Provide the [X, Y] coordinate of the cell's center where the given text is located.  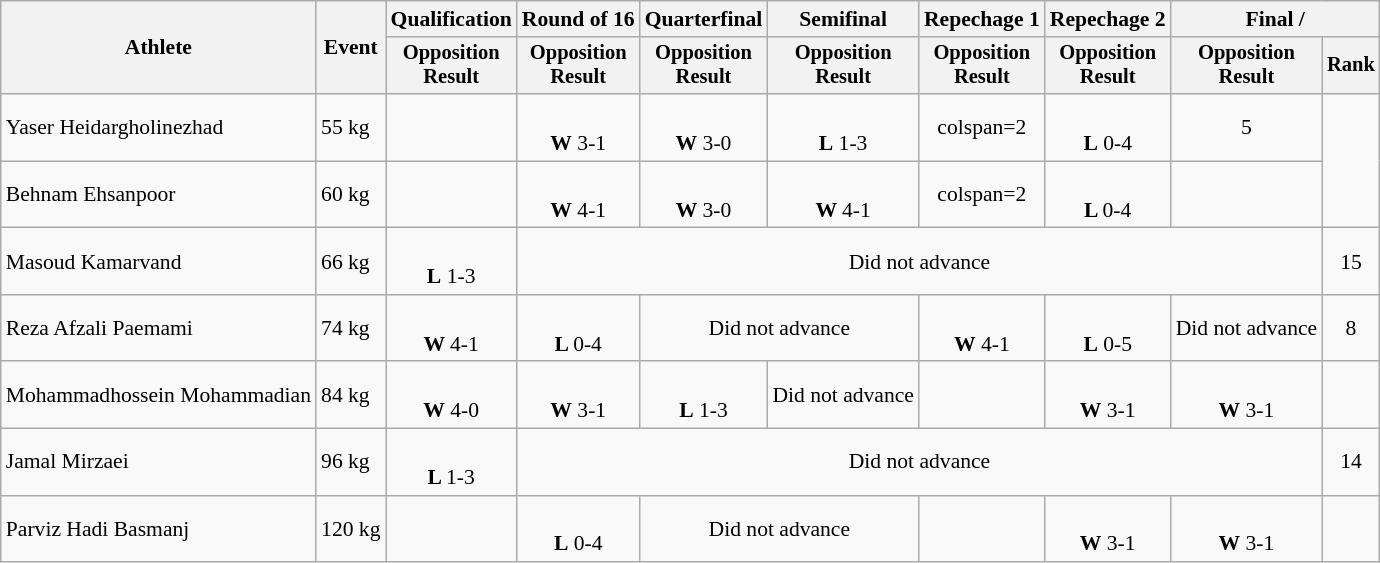
66 kg [350, 262]
Qualification [452, 19]
Rank [1351, 66]
Repechage 2 [1108, 19]
5 [1247, 128]
120 kg [350, 528]
Repechage 1 [982, 19]
15 [1351, 262]
84 kg [350, 396]
Final / [1276, 19]
Yaser Heidargholinezhad [158, 128]
Reza Afzali Paemami [158, 328]
Round of 16 [578, 19]
Athlete [158, 48]
Jamal Mirzaei [158, 462]
Parviz Hadi Basmanj [158, 528]
14 [1351, 462]
W 4-0 [452, 396]
55 kg [350, 128]
Masoud Kamarvand [158, 262]
96 kg [350, 462]
60 kg [350, 194]
Mohammadhossein Mohammadian [158, 396]
74 kg [350, 328]
8 [1351, 328]
Quarterfinal [704, 19]
Semifinal [843, 19]
L 0-5 [1108, 328]
Behnam Ehsanpoor [158, 194]
Event [350, 48]
